Capture the cell that displays the provided text and extract its [x, y] central coordinate. 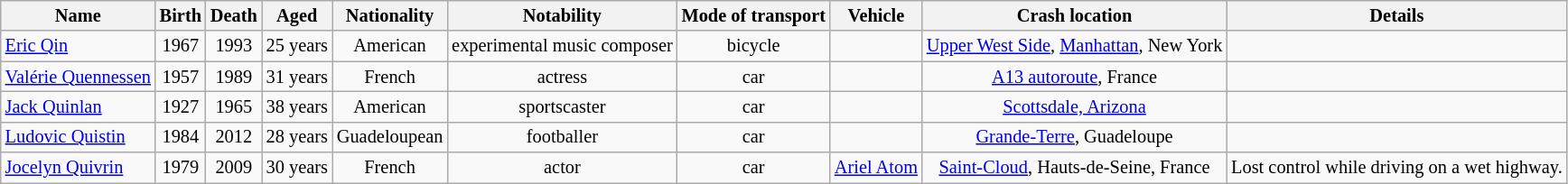
Mode of transport [753, 15]
25 years [297, 46]
30 years [297, 168]
bicycle [753, 46]
Aged [297, 15]
Notability [562, 15]
1967 [181, 46]
Eric Qin [78, 46]
2009 [234, 168]
1984 [181, 137]
Ariel Atom [876, 168]
Saint-Cloud, Hauts-de-Seine, France [1075, 168]
footballer [562, 137]
1927 [181, 106]
Name [78, 15]
Guadeloupean [390, 137]
1979 [181, 168]
Jack Quinlan [78, 106]
experimental music composer [562, 46]
Death [234, 15]
actor [562, 168]
Grande-Terre, Guadeloupe [1075, 137]
Ludovic Quistin [78, 137]
Crash location [1075, 15]
Vehicle [876, 15]
actress [562, 77]
Nationality [390, 15]
1993 [234, 46]
A13 autoroute, France [1075, 77]
Details [1396, 15]
Scottsdale, Arizona [1075, 106]
Valérie Quennessen [78, 77]
2012 [234, 137]
Jocelyn Quivrin [78, 168]
1965 [234, 106]
Birth [181, 15]
28 years [297, 137]
38 years [297, 106]
31 years [297, 77]
Lost control while driving on a wet highway. [1396, 168]
sportscaster [562, 106]
1957 [181, 77]
Upper West Side, Manhattan, New York [1075, 46]
1989 [234, 77]
